Pinpoint the cell where the given text exists, returning its (X, Y) midpoint coordinate. 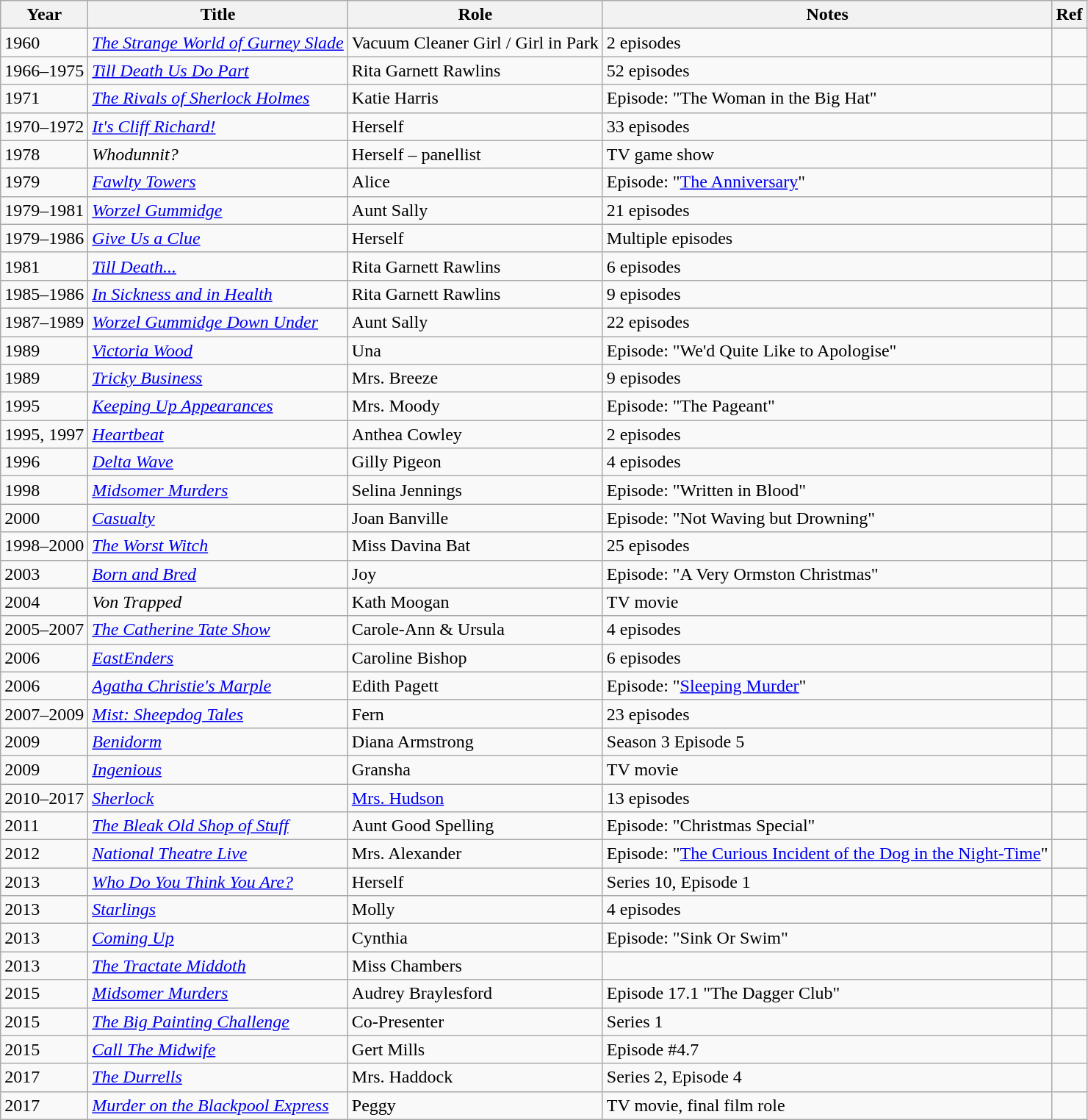
Worzel Gummidge Down Under (217, 322)
Una (475, 351)
Mrs. Hudson (475, 797)
Episode: "Sleeping Murder" (827, 686)
Episode #4.7 (827, 1049)
1985–1986 (44, 294)
Mist: Sheepdog Tales (217, 714)
2007–2009 (44, 714)
TV movie, final film role (827, 1105)
Mrs. Moody (475, 406)
Give Us a Clue (217, 238)
Peggy (475, 1105)
Murder on the Blackpool Express (217, 1105)
Molly (475, 910)
2004 (44, 602)
1966–1975 (44, 71)
2000 (44, 518)
Anthea Cowley (475, 434)
Mrs. Breeze (475, 378)
Keeping Up Appearances (217, 406)
1979 (44, 182)
Gert Mills (475, 1049)
25 episodes (827, 546)
Fern (475, 714)
It's Cliff Richard! (217, 126)
1979–1981 (44, 210)
The Bleak Old Shop of Stuff (217, 826)
The Worst Witch (217, 546)
Joy (475, 574)
Who Do You Think You Are? (217, 882)
Fawlty Towers (217, 182)
1978 (44, 154)
1998–2000 (44, 546)
Casualty (217, 518)
Von Trapped (217, 602)
Season 3 Episode 5 (827, 742)
EastEnders (217, 658)
Episode: "The Anniversary" (827, 182)
21 episodes (827, 210)
1970–1972 (44, 126)
Tricky Business (217, 378)
Episode: "A Very Ormston Christmas" (827, 574)
1981 (44, 266)
Title (217, 15)
1960 (44, 43)
1995 (44, 406)
Diana Armstrong (475, 742)
Series 2, Episode 4 (827, 1077)
Edith Pagett (475, 686)
Episode: "The Pageant" (827, 406)
52 episodes (827, 71)
Katie Harris (475, 98)
13 episodes (827, 797)
Mrs. Haddock (475, 1077)
Year (44, 15)
The Rivals of Sherlock Holmes (217, 98)
Gransha (475, 769)
Heartbeat (217, 434)
TV game show (827, 154)
2011 (44, 826)
Agatha Christie's Marple (217, 686)
1979–1986 (44, 238)
Episode: "Written in Blood" (827, 490)
Kath Moogan (475, 602)
Episode: "Sink Or Swim" (827, 938)
1996 (44, 462)
Born and Bred (217, 574)
Coming Up (217, 938)
1971 (44, 98)
2010–2017 (44, 797)
2005–2007 (44, 630)
The Catherine Tate Show (217, 630)
Notes (827, 15)
Cynthia (475, 938)
Multiple episodes (827, 238)
The Big Painting Challenge (217, 1022)
Episode: "We'd Quite Like to Apologise" (827, 351)
Series 10, Episode 1 (827, 882)
1995, 1997 (44, 434)
2003 (44, 574)
Episode: "Christmas Special" (827, 826)
Audrey Braylesford (475, 994)
1998 (44, 490)
Series 1 (827, 1022)
Selina Jennings (475, 490)
Carole-Ann & Ursula (475, 630)
Vacuum Cleaner Girl / Girl in Park (475, 43)
Gilly Pigeon (475, 462)
Co-Presenter (475, 1022)
Till Death... (217, 266)
Herself – panellist (475, 154)
Mrs. Alexander (475, 854)
The Durrells (217, 1077)
Ref (1070, 15)
The Strange World of Gurney Slade (217, 43)
Joan Banville (475, 518)
Episode 17.1 "The Dagger Club" (827, 994)
The Tractate Middoth (217, 966)
Aunt Good Spelling (475, 826)
Whodunnit? (217, 154)
1987–1989 (44, 322)
Benidorm (217, 742)
Sherlock (217, 797)
22 episodes (827, 322)
Delta Wave (217, 462)
Episode: "The Woman in the Big Hat" (827, 98)
Miss Davina Bat (475, 546)
Miss Chambers (475, 966)
Role (475, 15)
Episode: "Not Waving but Drowning" (827, 518)
2012 (44, 854)
In Sickness and in Health (217, 294)
Ingenious (217, 769)
Caroline Bishop (475, 658)
Call The Midwife (217, 1049)
Till Death Us Do Part (217, 71)
Episode: "The Curious Incident of the Dog in the Night-Time" (827, 854)
Alice (475, 182)
Starlings (217, 910)
National Theatre Live (217, 854)
Worzel Gummidge (217, 210)
Victoria Wood (217, 351)
23 episodes (827, 714)
33 episodes (827, 126)
